Provide the (X, Y) coordinate of the cell's center where the given text is located.  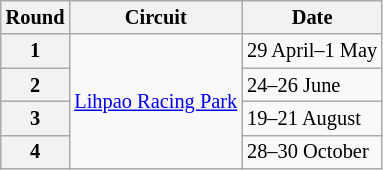
28–30 October (312, 152)
19–21 August (312, 118)
Date (312, 17)
Circuit (156, 17)
3 (36, 118)
2 (36, 85)
29 April–1 May (312, 51)
Lihpao Racing Park (156, 102)
Round (36, 17)
1 (36, 51)
4 (36, 152)
24–26 June (312, 85)
